Return the [x, y] coordinate for the center point of the cell that contains the specified text.  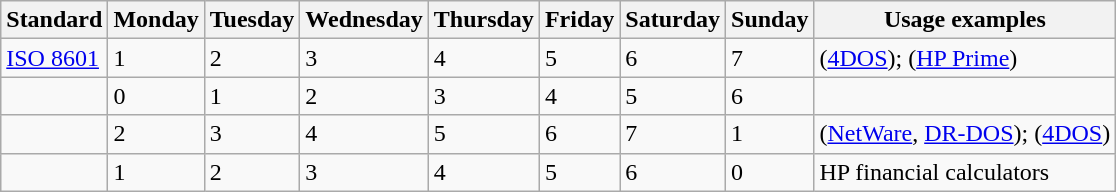
Usage examples [965, 20]
HP financial calculators [965, 172]
Thursday [484, 20]
Monday [156, 20]
Sunday [770, 20]
(NetWare, DR-DOS); (4DOS) [965, 134]
Saturday [673, 20]
Standard [54, 20]
Tuesday [252, 20]
ISO 8601 [54, 58]
Wednesday [364, 20]
Friday [579, 20]
(4DOS); (HP Prime) [965, 58]
